Scan for the cell matching the given text and deliver its (x, y) coordinate at center. 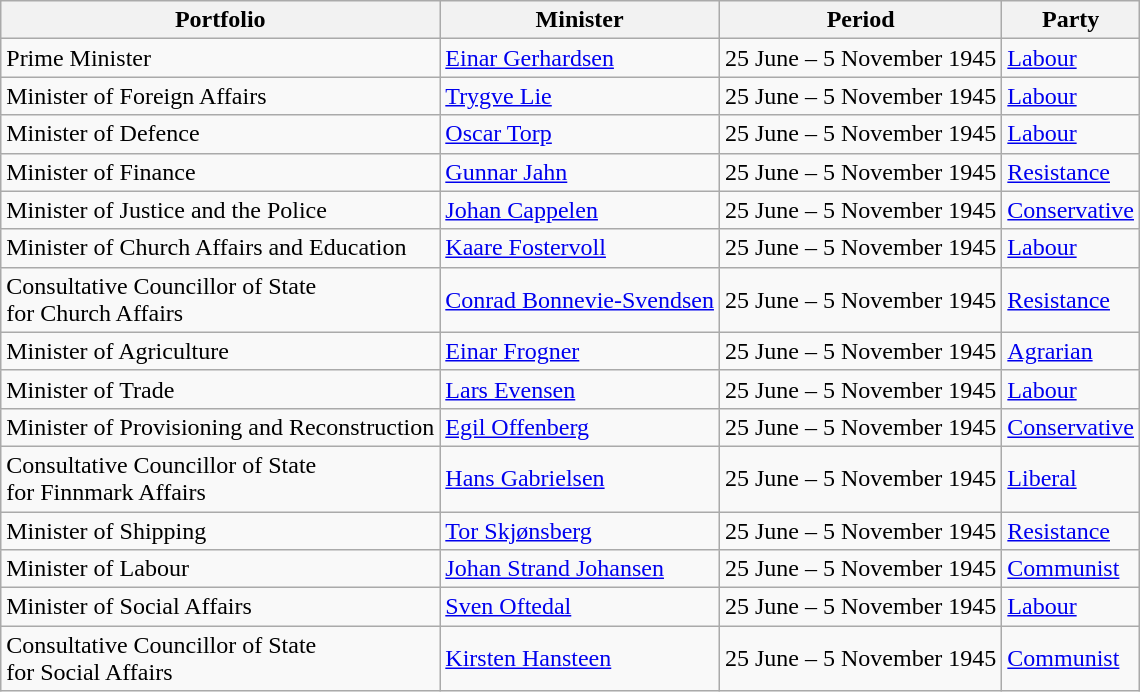
Minister of Justice and the Police (220, 210)
Minister of Church Affairs and Education (220, 248)
Tor Skjønsberg (580, 531)
Consultative Councillor of Statefor Social Affairs (220, 658)
Minister (580, 20)
Trygve Lie (580, 96)
Minister of Defence (220, 134)
Gunnar Jahn (580, 172)
Agrarian (1071, 351)
Lars Evensen (580, 389)
Minister of Social Affairs (220, 607)
Kirsten Hansteen (580, 658)
Consultative Councillor of Statefor Church Affairs (220, 300)
Consultative Councillor of Statefor Finnmark Affairs (220, 478)
Minister of Shipping (220, 531)
Party (1071, 20)
Egil Offenberg (580, 427)
Minister of Foreign Affairs (220, 96)
Sven Oftedal (580, 607)
Hans Gabrielsen (580, 478)
Minister of Agriculture (220, 351)
Oscar Torp (580, 134)
Johan Cappelen (580, 210)
Minister of Finance (220, 172)
Einar Frogner (580, 351)
Liberal (1071, 478)
Minister of Provisioning and Reconstruction (220, 427)
Johan Strand Johansen (580, 569)
Period (860, 20)
Minister of Trade (220, 389)
Prime Minister (220, 58)
Einar Gerhardsen (580, 58)
Minister of Labour (220, 569)
Portfolio (220, 20)
Kaare Fostervoll (580, 248)
Conrad Bonnevie-Svendsen (580, 300)
